From the cell containing the given text, extract its center point as [X, Y] coordinate. 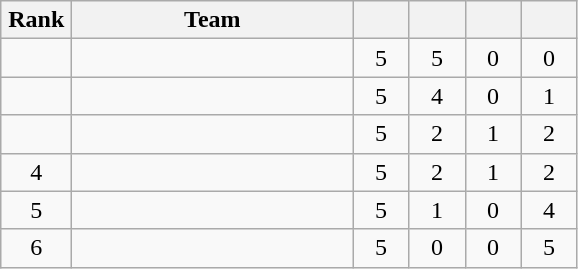
Rank [36, 20]
6 [36, 248]
Team [212, 20]
